Scan for the cell matching the given text and deliver its (x, y) coordinate at center. 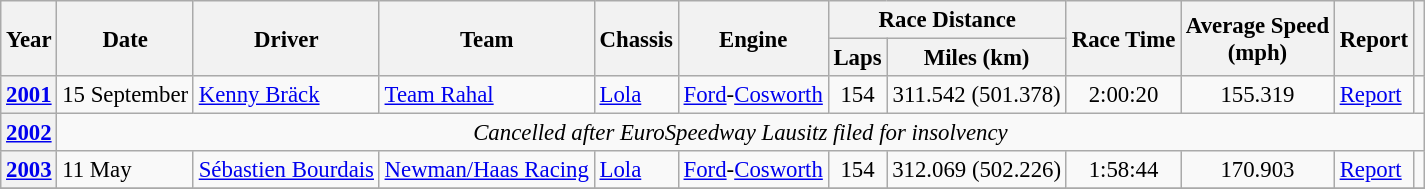
312.069 (502.226) (977, 170)
15 September (125, 95)
2002 (29, 133)
Team Rahal (486, 95)
Newman/Haas Racing (486, 170)
2:00:20 (1123, 95)
Date (125, 38)
Cancelled after EuroSpeedway Lausitz filed for insolvency (740, 133)
Sébastien Bourdais (286, 170)
Kenny Bräck (286, 95)
Miles (km) (977, 58)
Race Distance (947, 20)
311.542 (501.378) (977, 95)
Year (29, 38)
Driver (286, 38)
Chassis (636, 38)
170.903 (1258, 170)
Race Time (1123, 38)
Engine (753, 38)
155.319 (1258, 95)
Laps (858, 58)
2003 (29, 170)
11 May (125, 170)
Average Speed(mph) (1258, 38)
1:58:44 (1123, 170)
Team (486, 38)
2001 (29, 95)
